Scan for the cell matching the given text and deliver its [X, Y] coordinate at center. 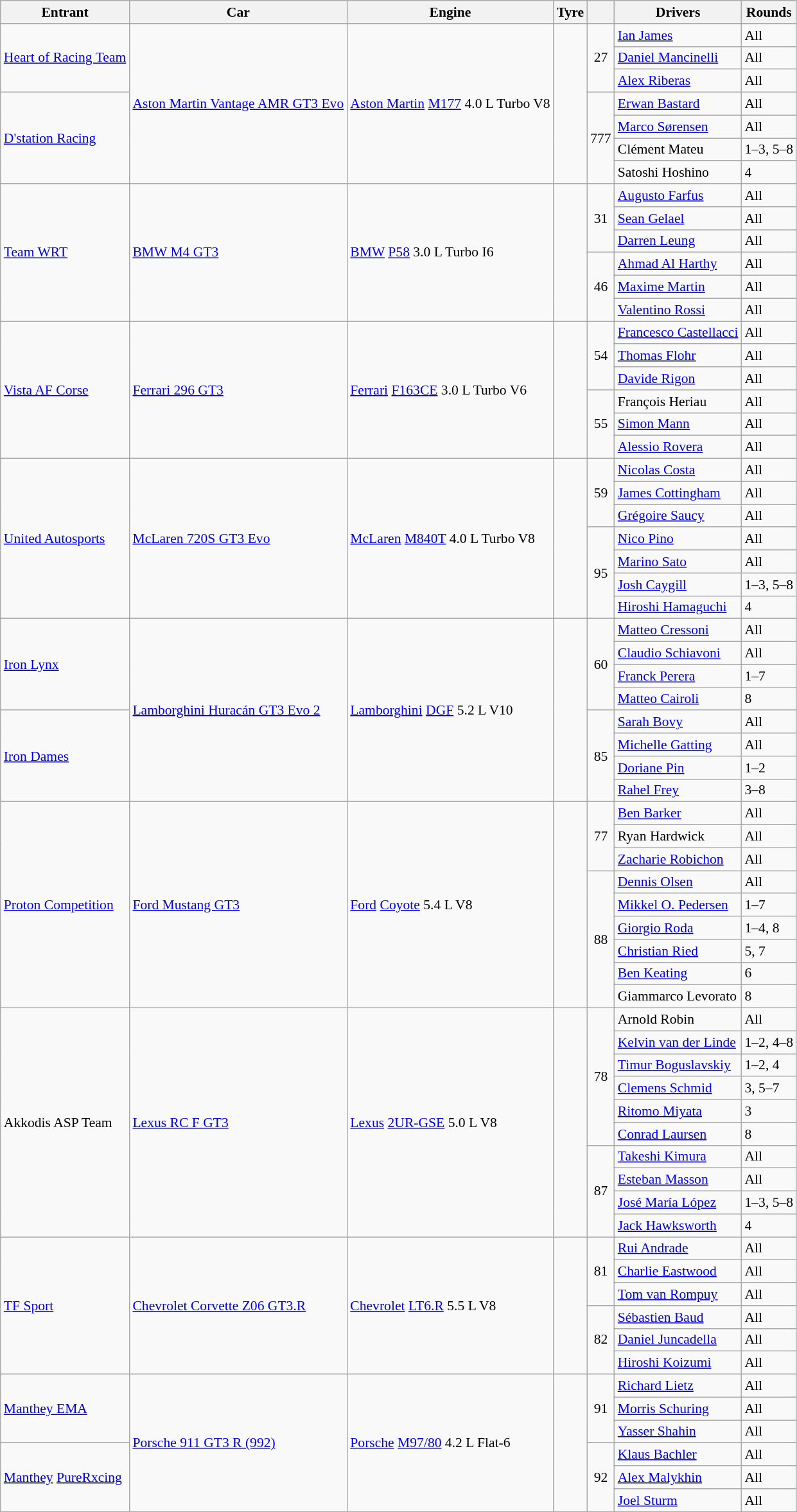
Ben Keating [678, 974]
Lamborghini Huracán GT3 Evo 2 [238, 711]
Lexus 2UR-GSE 5.0 L V8 [450, 1123]
McLaren M840T 4.0 L Turbo V8 [450, 538]
Richard Lietz [678, 1386]
87 [601, 1191]
Arnold Robin [678, 1020]
Alex Riberas [678, 81]
Hiroshi Hamaguchi [678, 607]
1–2 [769, 768]
Rounds [769, 12]
46 [601, 287]
59 [601, 494]
Marco Sørensen [678, 127]
Joel Sturm [678, 1500]
Ferrari F163CE 3.0 L Turbo V6 [450, 390]
82 [601, 1340]
Marino Sato [678, 562]
Tom van Rompuy [678, 1294]
Satoshi Hoshino [678, 173]
Chevrolet Corvette Z06 GT3.R [238, 1306]
Davide Rigon [678, 378]
Matteo Cairoli [678, 699]
Lamborghini DGF 5.2 L V10 [450, 711]
88 [601, 939]
José María López [678, 1203]
Porsche M97/80 4.2 L Flat-6 [450, 1443]
Esteban Masson [678, 1180]
Francesco Castellacci [678, 333]
Josh Caygill [678, 585]
Team WRT [66, 253]
BMW M4 GT3 [238, 253]
Rui Andrade [678, 1249]
Proton Competition [66, 905]
Dennis Olsen [678, 882]
Grégoire Saucy [678, 516]
Claudio Schiavoni [678, 654]
Heart of Racing Team [66, 58]
60 [601, 664]
Daniel Juncadella [678, 1340]
Tyre [570, 12]
Nicolas Costa [678, 470]
Sébastien Baud [678, 1317]
Valentino Rossi [678, 310]
Zacharie Robichon [678, 859]
Car [238, 12]
Ahmad Al Harthy [678, 264]
3, 5–7 [769, 1089]
Aston Martin Vantage AMR GT3 Evo [238, 104]
Giorgio Roda [678, 928]
55 [601, 424]
Daniel Mancinelli [678, 58]
1–4, 8 [769, 928]
Kelvin van der Linde [678, 1042]
1–2, 4 [769, 1065]
McLaren 720S GT3 Evo [238, 538]
Morris Schuring [678, 1409]
United Autosports [66, 538]
Michelle Gatting [678, 745]
François Heriau [678, 402]
TF Sport [66, 1306]
27 [601, 58]
Manthey EMA [66, 1409]
81 [601, 1271]
54 [601, 356]
Yasser Shahin [678, 1432]
Darren Leung [678, 241]
Chevrolet LT6.R 5.5 L V8 [450, 1306]
77 [601, 837]
Entrant [66, 12]
Aston Martin M177 4.0 L Turbo V8 [450, 104]
Porsche 911 GT3 R (992) [238, 1443]
78 [601, 1077]
Christian Ried [678, 951]
BMW P58 3.0 L Turbo I6 [450, 253]
777 [601, 138]
Ferrari 296 GT3 [238, 390]
Lexus RC F GT3 [238, 1123]
3–8 [769, 790]
Ian James [678, 35]
3 [769, 1111]
James Cottingham [678, 493]
Ben Barker [678, 814]
Sarah Bovy [678, 722]
Doriane Pin [678, 768]
Engine [450, 12]
Franck Perera [678, 676]
Erwan Bastard [678, 104]
Ritomo Miyata [678, 1111]
Drivers [678, 12]
Akkodis ASP Team [66, 1123]
Thomas Flohr [678, 356]
95 [601, 573]
Hiroshi Koizumi [678, 1363]
Mikkel O. Pedersen [678, 905]
Timur Boguslavskiy [678, 1065]
Matteo Cressoni [678, 630]
6 [769, 974]
Simon Mann [678, 424]
Giammarco Levorato [678, 997]
Jack Hawksworth [678, 1225]
Charlie Eastwood [678, 1272]
Rahel Frey [678, 790]
Vista AF Corse [66, 390]
85 [601, 756]
Ryan Hardwick [678, 837]
91 [601, 1409]
92 [601, 1478]
Iron Dames [66, 756]
Iron Lynx [66, 664]
31 [601, 218]
Takeshi Kimura [678, 1157]
Manthey PureRxcing [66, 1478]
Maxime Martin [678, 287]
5, 7 [769, 951]
Conrad Laursen [678, 1134]
Ford Mustang GT3 [238, 905]
Augusto Farfus [678, 195]
Clemens Schmid [678, 1089]
Nico Pino [678, 539]
Ford Coyote 5.4 L V8 [450, 905]
1–2, 4–8 [769, 1042]
Clément Mateu [678, 150]
D'station Racing [66, 138]
Alex Malykhin [678, 1477]
Sean Gelael [678, 218]
Alessio Rovera [678, 447]
Klaus Bachler [678, 1455]
